Locate the cell with the specified text and output its (x, y) center coordinate. 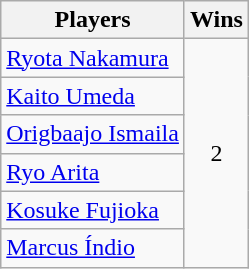
Ryota Nakamura (93, 58)
Kosuke Fujioka (93, 210)
Ryo Arita (93, 172)
2 (216, 153)
Players (93, 20)
Wins (216, 20)
Kaito Umeda (93, 96)
Origbaajo Ismaila (93, 134)
Marcus Índio (93, 248)
